Determine the [X, Y] coordinate at the center of the cell enclosing the given text.  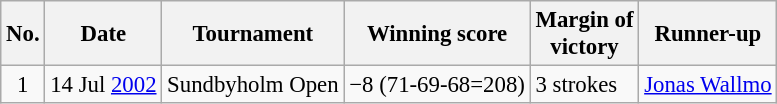
Winning score [437, 34]
Jonas Wallmo [708, 85]
14 Jul 2002 [104, 85]
3 strokes [584, 85]
Tournament [253, 34]
Sundbyholm Open [253, 85]
Runner-up [708, 34]
1 [23, 85]
Date [104, 34]
−8 (71-69-68=208) [437, 85]
No. [23, 34]
Margin ofvictory [584, 34]
